Detect which cell encompasses the target text, then output its (x, y) center coordinate. 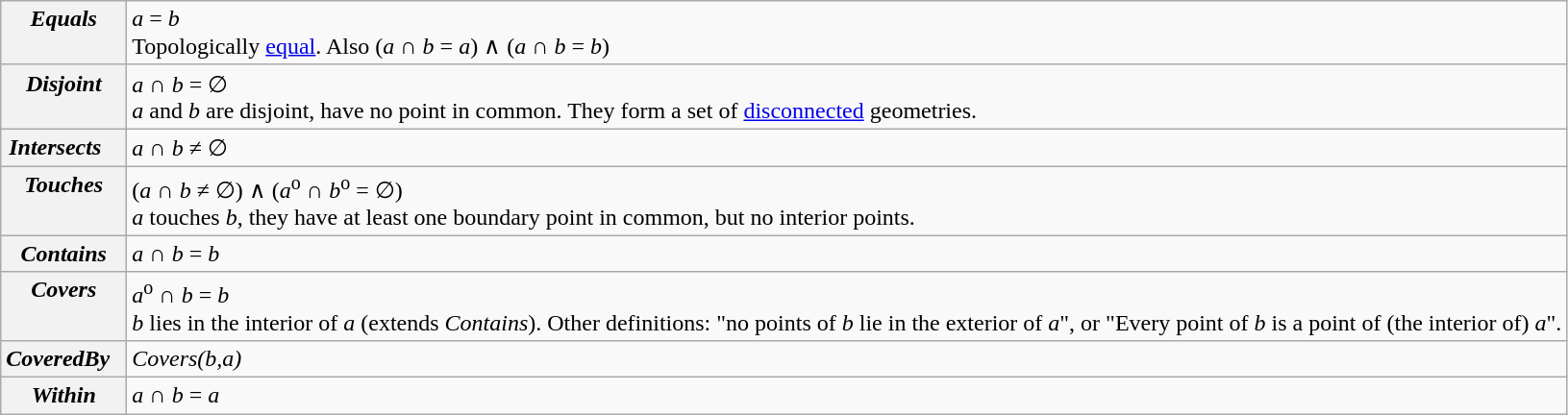
a = bTopologically equal. Also (a ∩ b = a) ∧ (a ∩ b = b) (847, 33)
CoveredBy (63, 359)
Contains (63, 254)
Covers(b,a) (847, 359)
a ∩ b ≠ ∅ (847, 148)
Covers (63, 306)
Within (63, 396)
Disjoint (63, 96)
Intersects (63, 148)
(a ∩ b ≠ ∅) ∧ (aο ∩ bο = ∅) a touches b, they have at least one boundary point in common, but no interior points. (847, 201)
Touches (63, 201)
a ∩ b = ∅ a and b are disjoint, have no point in common. They form a set of disconnected geometries. (847, 96)
Equals (63, 33)
a ∩ b = a (847, 396)
a ∩ b = b (847, 254)
